Provide the (x, y) coordinate of the cell's center where the given text is located.  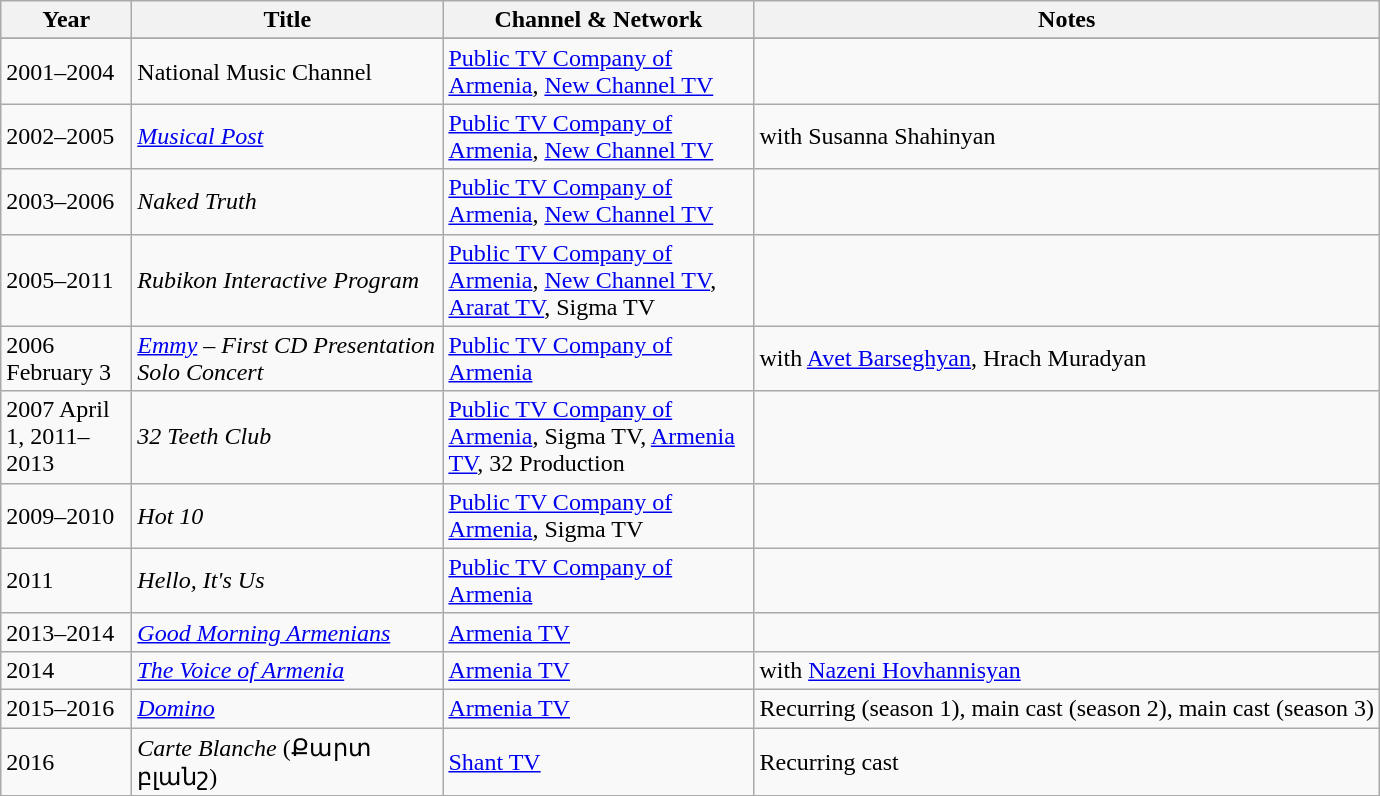
2003–2006 (66, 202)
Naked Truth (288, 202)
2007 April 1, 2011–2013 (66, 437)
with Avet Barseghyan, Hrach Muradyan (1067, 358)
2015–2016 (66, 708)
Shant TV (598, 762)
Recurring (season 1), main cast (season 2), main cast (season 3) (1067, 708)
2016 (66, 762)
2001–2004 (66, 72)
Recurring cast (1067, 762)
Public TV Company of Armenia, New Channel TV, Ararat TV, Sigma TV (598, 280)
2005–2011 (66, 280)
32 Teeth Club (288, 437)
Public TV Company of Armenia, Sigma TV, Armenia TV, 32 Production (598, 437)
2011 (66, 580)
2009–2010 (66, 516)
with Susanna Shahinyan (1067, 136)
Domino (288, 708)
2006 February 3 (66, 358)
Notes (1067, 20)
Title (288, 20)
2002–2005 (66, 136)
Hot 10 (288, 516)
with Nazeni Hovhannisyan (1067, 670)
National Music Channel (288, 72)
Musical Post (288, 136)
Carte Blanche (Քարտ բլանշ) (288, 762)
2014 (66, 670)
Rubikon Interactive Program (288, 280)
2013–2014 (66, 632)
Public TV Company of Armenia, Sigma TV (598, 516)
Year (66, 20)
Good Morning Armenians (288, 632)
The Voice of Armenia (288, 670)
Channel & Network (598, 20)
Hello, It's Us (288, 580)
Emmy – First CD Presentation Solo Concert (288, 358)
